From the cell containing the given text, extract its center point as (x, y) coordinate. 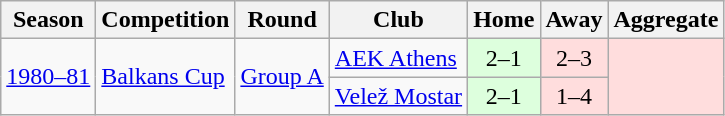
1980–81 (48, 77)
Away (574, 20)
Competition (166, 20)
Round (282, 20)
1–4 (574, 96)
Aggregate (666, 20)
2–3 (574, 58)
Club (398, 20)
Group A (282, 77)
Season (48, 20)
AEK Athens (398, 58)
Balkans Cup (166, 77)
Home (504, 20)
Velež Mostar (398, 96)
